Identify which cell holds the provided text, then report its (X, Y) central coordinate. 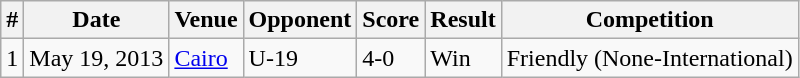
Competition (650, 20)
May 19, 2013 (96, 58)
U-19 (300, 58)
Venue (206, 20)
Win (463, 58)
1 (12, 58)
Opponent (300, 20)
# (12, 20)
Date (96, 20)
Result (463, 20)
Friendly (None-International) (650, 58)
Cairo (206, 58)
Score (391, 20)
4-0 (391, 58)
